Find where the given text appears and provide that cell's center as (X, Y) coordinate. 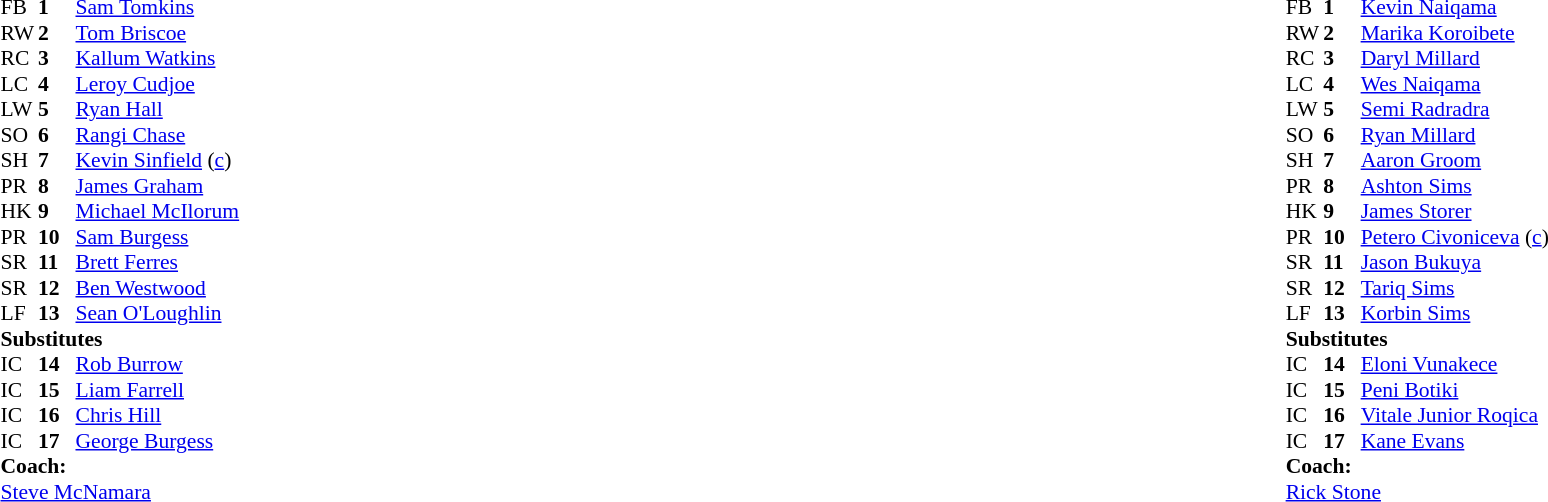
Tom Briscoe (158, 33)
Ben Westwood (158, 288)
Sean O'Loughlin (158, 313)
George Burgess (158, 441)
Rangi Chase (158, 135)
Coach: (120, 467)
Leroy Cudjoe (158, 84)
Kallum Watkins (158, 59)
Ryan Hall (158, 109)
Rob Burrow (158, 365)
Brett Ferres (158, 263)
Michael McIlorum (158, 211)
Kevin Sinfield (c) (158, 161)
Substitutes (120, 339)
Sam Burgess (158, 237)
James Graham (158, 186)
Chris Hill (158, 415)
Liam Farrell (158, 390)
